From the cell containing the given text, extract its center point as [x, y] coordinate. 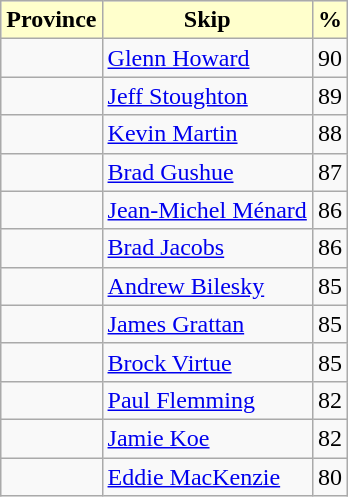
Paul Flemming [207, 400]
88 [330, 134]
James Grattan [207, 324]
Jean-Michel Ménard [207, 210]
Kevin Martin [207, 134]
Glenn Howard [207, 58]
87 [330, 172]
Andrew Bilesky [207, 286]
Eddie MacKenzie [207, 477]
90 [330, 58]
Brad Jacobs [207, 248]
% [330, 20]
Skip [207, 20]
Jeff Stoughton [207, 96]
Jamie Koe [207, 438]
Brock Virtue [207, 362]
Brad Gushue [207, 172]
89 [330, 96]
Province [52, 20]
80 [330, 477]
